Determine the [X, Y] coordinate at the center of the cell enclosing the given text.  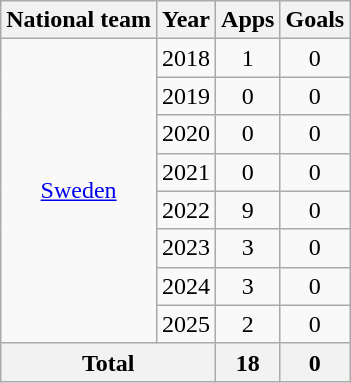
2 [248, 324]
Year [186, 20]
Apps [248, 20]
2025 [186, 324]
18 [248, 362]
2018 [186, 58]
National team [79, 20]
1 [248, 58]
2022 [186, 210]
Sweden [79, 191]
Total [108, 362]
2024 [186, 286]
2020 [186, 134]
9 [248, 210]
2023 [186, 248]
2019 [186, 96]
Goals [315, 20]
2021 [186, 172]
